Scan for the cell matching the given text and deliver its [X, Y] coordinate at center. 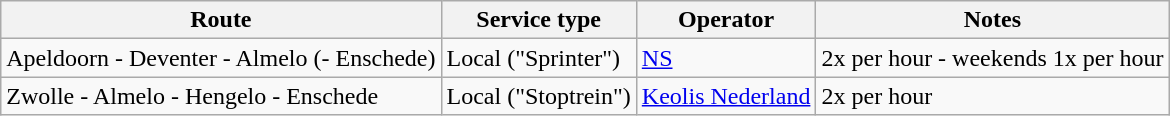
Operator [726, 20]
Zwolle - Almelo - Hengelo - Enschede [221, 96]
2x per hour [992, 96]
NS [726, 58]
Notes [992, 20]
Local ("Stoptrein") [538, 96]
2x per hour - weekends 1x per hour [992, 58]
Apeldoorn - Deventer - Almelo (- Enschede) [221, 58]
Keolis Nederland [726, 96]
Route [221, 20]
Local ("Sprinter") [538, 58]
Service type [538, 20]
